For the text-containing cell, return its midpoint in (x, y) coordinate format. 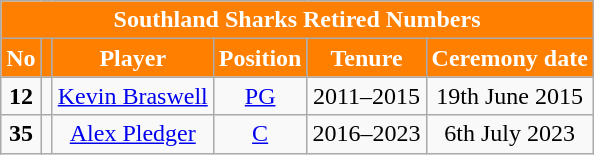
Position (260, 58)
No (21, 58)
PG (260, 96)
6th July 2023 (510, 134)
2011–2015 (366, 96)
Tenure (366, 58)
2016–2023 (366, 134)
12 (21, 96)
Southland Sharks Retired Numbers (298, 20)
19th June 2015 (510, 96)
Player (132, 58)
35 (21, 134)
Alex Pledger (132, 134)
C (260, 134)
Ceremony date (510, 58)
Kevin Braswell (132, 96)
